Return the [x, y] coordinate for the center point of the cell that contains the specified text.  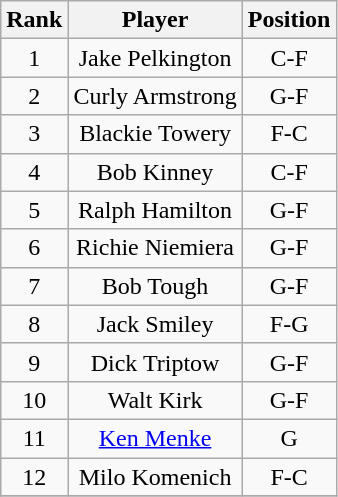
Bob Kinney [155, 172]
Milo Komenich [155, 477]
Dick Triptow [155, 362]
Jack Smiley [155, 324]
Player [155, 20]
Bob Tough [155, 286]
F-G [289, 324]
Ken Menke [155, 438]
G [289, 438]
Curly Armstrong [155, 96]
5 [34, 210]
12 [34, 477]
3 [34, 134]
9 [34, 362]
7 [34, 286]
11 [34, 438]
Blackie Towery [155, 134]
Jake Pelkington [155, 58]
1 [34, 58]
4 [34, 172]
10 [34, 400]
6 [34, 248]
Position [289, 20]
Ralph Hamilton [155, 210]
Richie Niemiera [155, 248]
8 [34, 324]
2 [34, 96]
Walt Kirk [155, 400]
Rank [34, 20]
